Return the [x, y] coordinate for the center point of the cell that contains the specified text.  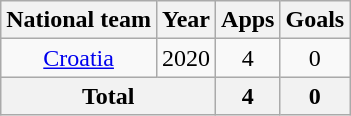
Total [108, 96]
Goals [315, 20]
National team [79, 20]
Croatia [79, 58]
2020 [186, 58]
Apps [248, 20]
Year [186, 20]
